Locate the cell with the specified text and output its (X, Y) center coordinate. 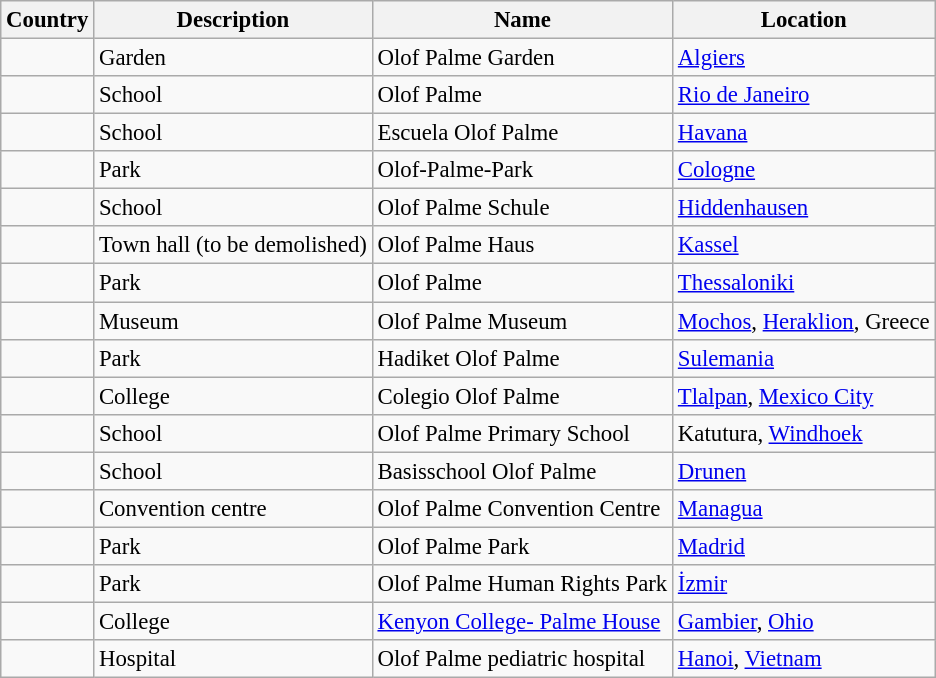
Kassel (804, 245)
Hanoi, Vietnam (804, 659)
Katutura, Windhoek (804, 433)
Cologne (804, 170)
Country (48, 20)
Havana (804, 133)
Olof Palme Schule (522, 208)
Hiddenhausen (804, 208)
Olof Palme Human Rights Park (522, 584)
Tlalpan, Mexico City (804, 396)
Olof Palme Primary School (522, 433)
Olof Palme Convention Centre (522, 509)
Rio de Janeiro (804, 95)
Mochos, Heraklion, Greece (804, 321)
Town hall (to be demolished) (234, 245)
Name (522, 20)
Garden (234, 58)
Olof Palme pediatric hospital (522, 659)
Olof-Palme-Park (522, 170)
Drunen (804, 471)
Basisschool Olof Palme (522, 471)
Olof Palme Garden (522, 58)
İzmir (804, 584)
Madrid (804, 546)
Olof Palme Haus (522, 245)
Convention centre (234, 509)
Description (234, 20)
Colegio Olof Palme (522, 396)
Gambier, Ohio (804, 621)
Hospital (234, 659)
Thessaloniki (804, 283)
Olof Palme Park (522, 546)
Escuela Olof Palme (522, 133)
Olof Palme Museum (522, 321)
Kenyon College- Palme House (522, 621)
Museum (234, 321)
Managua (804, 509)
Algiers (804, 58)
Sulemania (804, 358)
Location (804, 20)
Hadiket Olof Palme (522, 358)
